Pinpoint the cell where the given text exists, returning its [X, Y] midpoint coordinate. 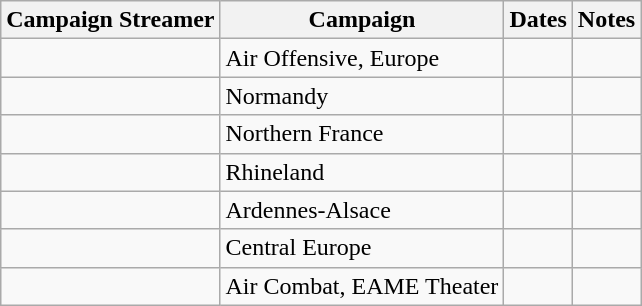
Central Europe [362, 248]
Campaign [362, 20]
Normandy [362, 96]
Northern France [362, 134]
Ardennes-Alsace [362, 210]
Notes [606, 20]
Rhineland [362, 172]
Air Combat, EAME Theater [362, 286]
Air Offensive, Europe [362, 58]
Campaign Streamer [110, 20]
Dates [538, 20]
